From the cell containing the given text, extract its center point as [x, y] coordinate. 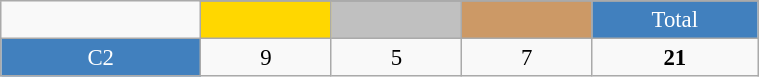
Total [675, 20]
C2 [101, 58]
9 [266, 58]
5 [396, 58]
21 [675, 58]
7 [527, 58]
